Locate the cell with the specified text and output its (X, Y) center coordinate. 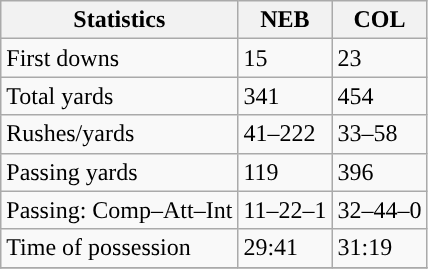
Total yards (120, 96)
29:41 (285, 248)
396 (380, 172)
Time of possession (120, 248)
First downs (120, 58)
454 (380, 96)
33–58 (380, 134)
32–44–0 (380, 210)
341 (285, 96)
Passing: Comp–Att–Int (120, 210)
Statistics (120, 20)
Passing yards (120, 172)
23 (380, 58)
31:19 (380, 248)
11–22–1 (285, 210)
119 (285, 172)
41–222 (285, 134)
Rushes/yards (120, 134)
NEB (285, 20)
15 (285, 58)
COL (380, 20)
